Output the (x, y) coordinate of the center of the cell containing the given text.  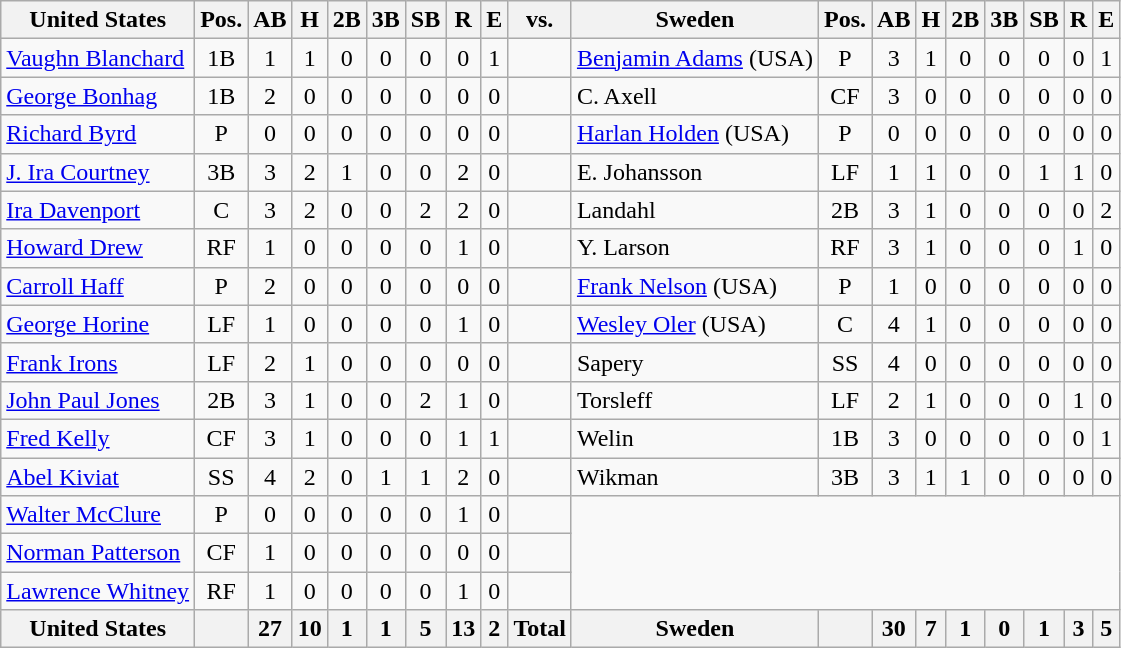
George Bonhag (98, 96)
Ira Davenport (98, 210)
Harlan Holden (USA) (694, 134)
Abel Kiviat (98, 477)
vs. (540, 20)
Vaughn Blanchard (98, 58)
Richard Byrd (98, 134)
Landahl (694, 210)
Frank Irons (98, 362)
Howard Drew (98, 248)
30 (894, 629)
Frank Nelson (USA) (694, 286)
George Horine (98, 324)
Torsleff (694, 400)
Walter McClure (98, 515)
13 (464, 629)
John Paul Jones (98, 400)
E. Johansson (694, 172)
7 (931, 629)
10 (310, 629)
Welin (694, 438)
Carroll Haff (98, 286)
Total (540, 629)
Y. Larson (694, 248)
Sapery (694, 362)
C. Axell (694, 96)
Norman Patterson (98, 553)
Benjamin Adams (USA) (694, 58)
J. Ira Courtney (98, 172)
Wesley Oler (USA) (694, 324)
27 (270, 629)
Lawrence Whitney (98, 591)
Wikman (694, 477)
Fred Kelly (98, 438)
